For the text-containing cell, return its midpoint in [x, y] coordinate format. 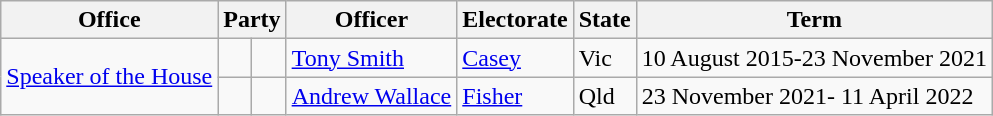
Qld [604, 96]
Party [252, 20]
Office [110, 20]
State [604, 20]
Electorate [515, 20]
Vic [604, 58]
Fisher [515, 96]
23 November 2021- 11 April 2022 [814, 96]
Term [814, 20]
Andrew Wallace [372, 96]
10 August 2015-23 November 2021 [814, 58]
Casey [515, 58]
Officer [372, 20]
Speaker of the House [110, 77]
Tony Smith [372, 58]
